Output the [x, y] coordinate of the center of the cell containing the given text.  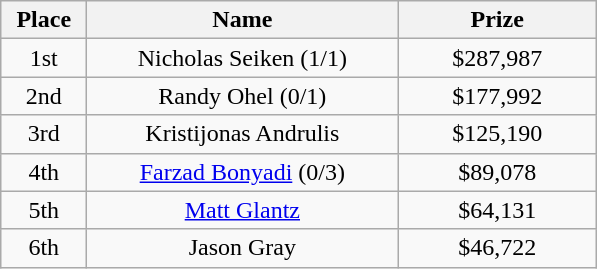
2nd [44, 96]
Prize [498, 20]
4th [44, 172]
Nicholas Seiken (1/1) [242, 58]
$46,722 [498, 248]
Farzad Bonyadi (0/3) [242, 172]
Place [44, 20]
1st [44, 58]
$125,190 [498, 134]
3rd [44, 134]
$64,131 [498, 210]
Name [242, 20]
6th [44, 248]
Jason Gray [242, 248]
5th [44, 210]
Kristijonas Andrulis [242, 134]
Randy Ohel (0/1) [242, 96]
$177,992 [498, 96]
$287,987 [498, 58]
Matt Glantz [242, 210]
$89,078 [498, 172]
